Detect which cell encompasses the target text, then output its [x, y] center coordinate. 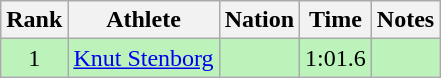
Knut Stenborg [144, 58]
Athlete [144, 20]
Time [336, 20]
Rank [34, 20]
Nation [259, 20]
1:01.6 [336, 58]
1 [34, 58]
Notes [405, 20]
